For the text-containing cell, return its midpoint in (X, Y) coordinate format. 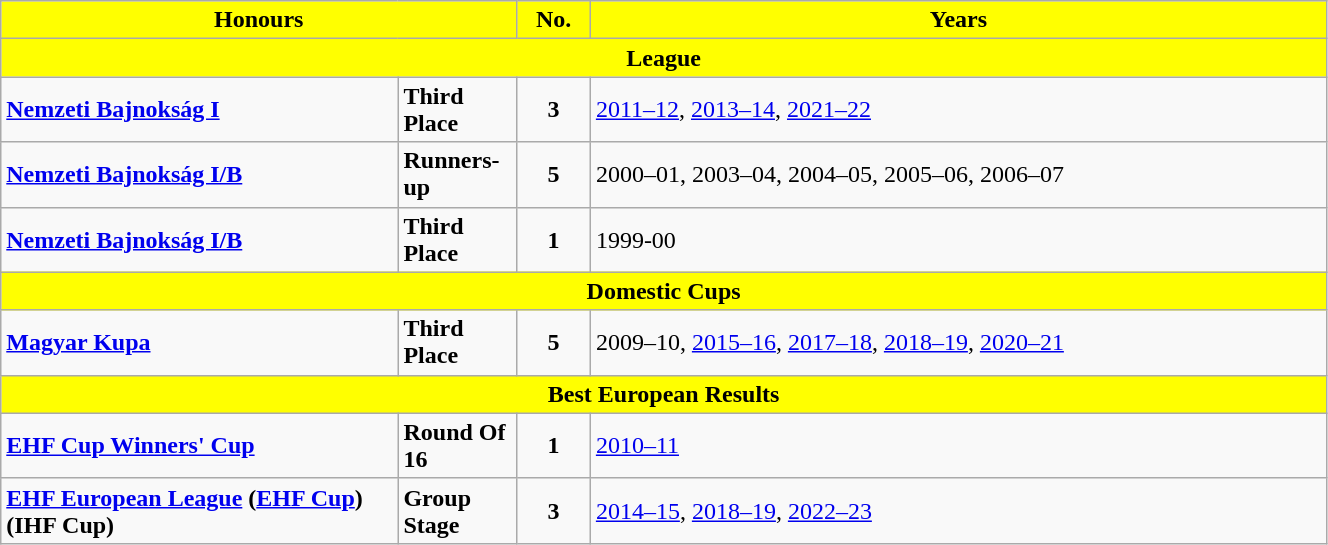
1999-00 (958, 240)
2014–15, 2018–19, 2022–23 (958, 510)
2000–01, 2003–04, 2004–05, 2005–06, 2006–07 (958, 174)
Best European Results (664, 394)
Round Of 16 (458, 446)
2010–11 (958, 446)
EHF Cup Winners' Cup (200, 446)
League (664, 58)
2011–12, 2013–14, 2021–22 (958, 110)
EHF European League (EHF Cup) (IHF Cup) (200, 510)
Domestic Cups (664, 291)
Years (958, 20)
No. (554, 20)
Magyar Kupa (200, 342)
Runners-up (458, 174)
Group Stage (458, 510)
2009–10, 2015–16, 2017–18, 2018–19, 2020–21 (958, 342)
Honours (259, 20)
Nemzeti Bajnokság I (200, 110)
